Determine the [X, Y] coordinate at the center of the cell enclosing the given text.  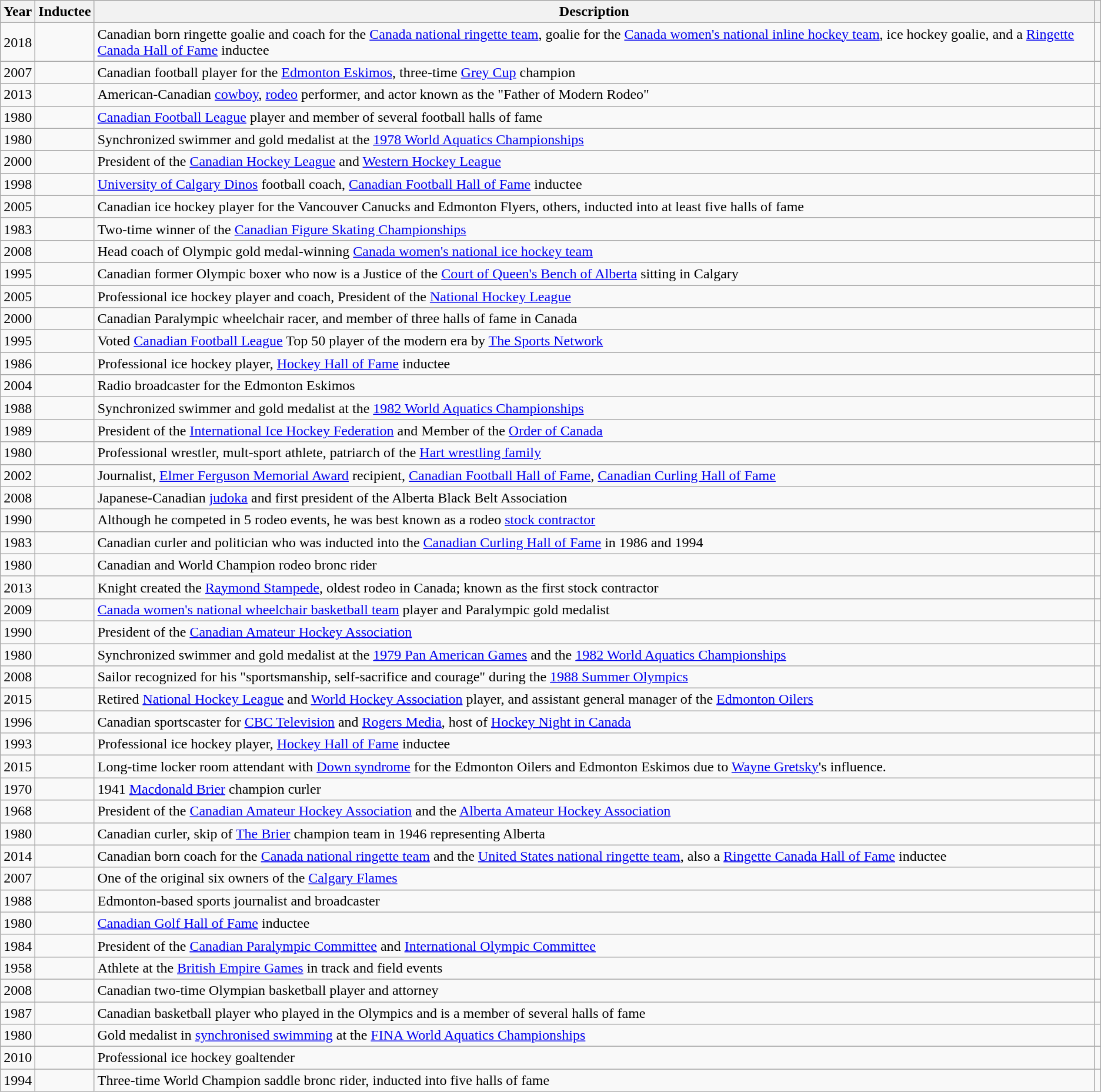
Canadian sportscaster for CBC Television and Rogers Media, host of Hockey Night in Canada [594, 722]
1958 [18, 968]
Canadian two-time Olympian basketball player and attorney [594, 990]
Long-time locker room attendant with Down syndrome for the Edmonton Oilers and Edmonton Eskimos due to Wayne Gretsky's influence. [594, 767]
Sailor recognized for his "sportsmanship, self-sacrifice and courage" during the 1988 Summer Olympics [594, 677]
Canadian and World Champion rodeo bronc rider [594, 565]
2010 [18, 1058]
Year [18, 12]
Canadian football player for the Edmonton Eskimos, three-time Grey Cup champion [594, 72]
1968 [18, 811]
2009 [18, 610]
Synchronized swimmer and gold medalist at the 1982 World Aquatics Championships [594, 408]
Journalist, Elmer Ferguson Memorial Award recipient, Canadian Football Hall of Fame, Canadian Curling Hall of Fame [594, 475]
Professional ice hockey player and coach, President of the National Hockey League [594, 296]
1984 [18, 945]
Retired National Hockey League and World Hockey Association player, and assistant general manager of the Edmonton Oilers [594, 700]
Canadian born coach for the Canada national ringette team and the United States national ringette team, also a Ringette Canada Hall of Fame inductee [594, 856]
Canadian basketball player who played in the Olympics and is a member of several halls of fame [594, 1013]
Description [594, 12]
President of the International Ice Hockey Federation and Member of the Order of Canada [594, 431]
Gold medalist in synchronised swimming at the FINA World Aquatics Championships [594, 1036]
2018 [18, 42]
2014 [18, 856]
Canada women's national wheelchair basketball team player and Paralympic gold medalist [594, 610]
2004 [18, 386]
Knight created the Raymond Stampede, oldest rodeo in Canada; known as the first stock contractor [594, 587]
One of the original six owners of the Calgary Flames [594, 878]
Professional ice hockey goaltender [594, 1058]
Canadian Golf Hall of Fame inductee [594, 923]
President of the Canadian Paralympic Committee and International Olympic Committee [594, 945]
Canadian curler and politician who was inducted into the Canadian Curling Hall of Fame in 1986 and 1994 [594, 542]
Professional wrestler, mult-sport athlete, patriarch of the Hart wrestling family [594, 453]
Edmonton-based sports journalist and broadcaster [594, 901]
1996 [18, 722]
1941 Macdonald Brier champion curler [594, 789]
Three-time World Champion saddle bronc rider, inducted into five halls of fame [594, 1080]
Canadian Football League player and member of several football halls of fame [594, 117]
Japanese-Canadian judoka and first president of the Alberta Black Belt Association [594, 498]
2002 [18, 475]
University of Calgary Dinos football coach, Canadian Football Hall of Fame inductee [594, 184]
Canadian Paralympic wheelchair racer, and member of three halls of fame in Canada [594, 319]
Voted Canadian Football League Top 50 player of the modern era by The Sports Network [594, 341]
Canadian former Olympic boxer who now is a Justice of the Court of Queen's Bench of Alberta sitting in Calgary [594, 274]
Athlete at the British Empire Games in track and field events [594, 968]
1987 [18, 1013]
1994 [18, 1080]
President of the Canadian Amateur Hockey Association and the Alberta Amateur Hockey Association [594, 811]
Inductee [65, 12]
Canadian ice hockey player for the Vancouver Canucks and Edmonton Flyers, others, inducted into at least five halls of fame [594, 207]
Although he competed in 5 rodeo events, he was best known as a rodeo stock contractor [594, 520]
President of the Canadian Amateur Hockey Association [594, 632]
American-Canadian cowboy, rodeo performer, and actor known as the "Father of Modern Rodeo" [594, 95]
1970 [18, 789]
Synchronized swimmer and gold medalist at the 1978 World Aquatics Championships [594, 139]
1998 [18, 184]
Head coach of Olympic gold medal-winning Canada women's national ice hockey team [594, 251]
1986 [18, 364]
1993 [18, 744]
President of the Canadian Hockey League and Western Hockey League [594, 162]
Radio broadcaster for the Edmonton Eskimos [594, 386]
1989 [18, 431]
Canadian curler, skip of The Brier champion team in 1946 representing Alberta [594, 834]
Synchronized swimmer and gold medalist at the 1979 Pan American Games and the 1982 World Aquatics Championships [594, 655]
Two-time winner of the Canadian Figure Skating Championships [594, 229]
